Capture the cell that displays the provided text and extract its (X, Y) central coordinate. 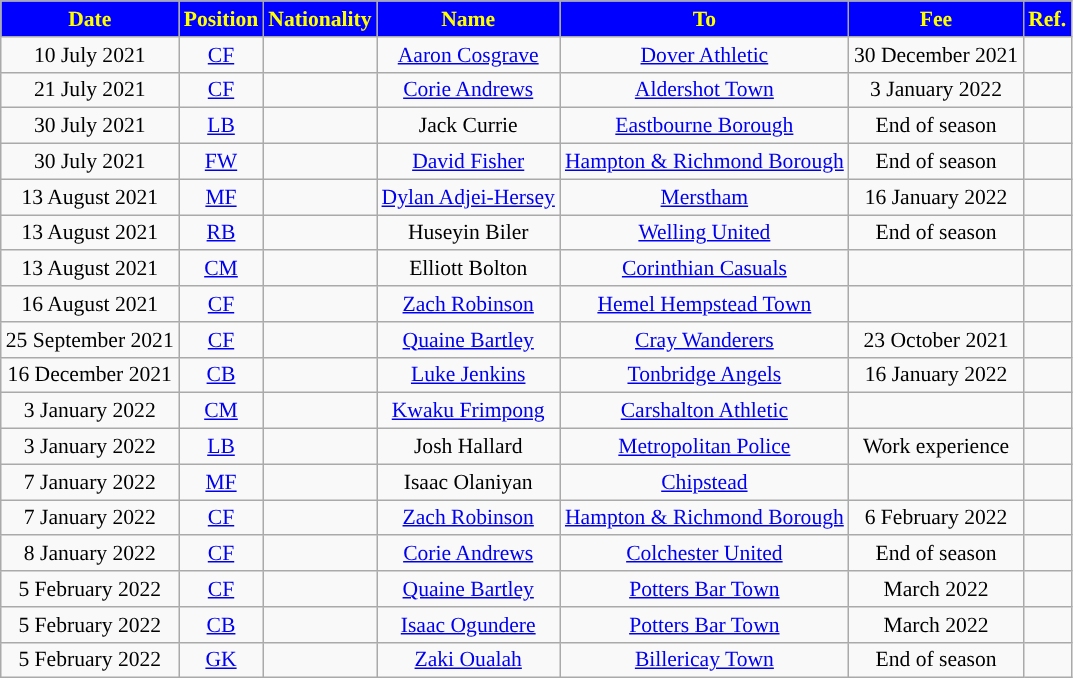
Kwaku Frimpong (468, 411)
FW (221, 162)
Isaac Olaniyan (468, 482)
Nationality (320, 19)
Aaron Cosgrave (468, 55)
Date (90, 19)
Aldershot Town (704, 90)
30 December 2021 (936, 55)
21 July 2021 (90, 90)
Tonbridge Angels (704, 375)
GK (221, 660)
Position (221, 19)
8 January 2022 (90, 554)
Dover Athletic (704, 55)
Eastbourne Borough (704, 126)
Huseyin Biler (468, 233)
Welling United (704, 233)
Work experience (936, 447)
Metropolitan Police (704, 447)
Name (468, 19)
25 September 2021 (90, 340)
Fee (936, 19)
23 October 2021 (936, 340)
David Fisher (468, 162)
RB (221, 233)
Chipstead (704, 482)
Corinthian Casuals (704, 269)
Carshalton Athletic (704, 411)
Elliott Bolton (468, 269)
16 August 2021 (90, 304)
To (704, 19)
Ref. (1047, 19)
Josh Hallard (468, 447)
Luke Jenkins (468, 375)
Cray Wanderers (704, 340)
10 July 2021 (90, 55)
Hemel Hempstead Town (704, 304)
Dylan Adjei-Hersey (468, 197)
Colchester United (704, 554)
Billericay Town (704, 660)
Isaac Ogundere (468, 625)
Merstham (704, 197)
Jack Currie (468, 126)
6 February 2022 (936, 518)
Zaki Oualah (468, 660)
16 December 2021 (90, 375)
